Pinpoint the cell where the given text exists, returning its (X, Y) midpoint coordinate. 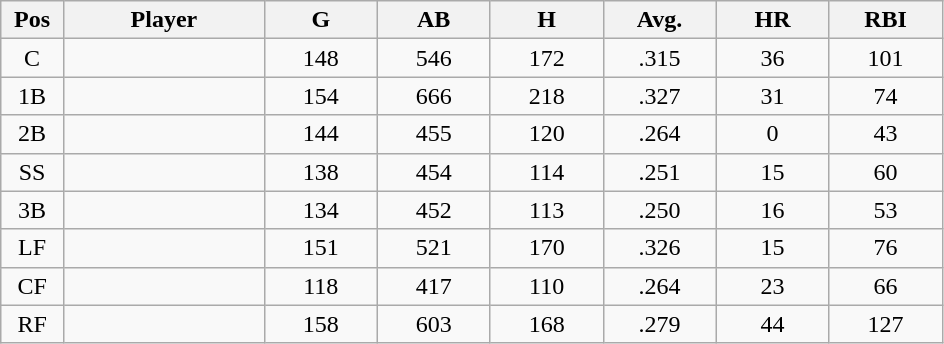
16 (772, 210)
LF (32, 248)
.327 (660, 96)
44 (772, 324)
31 (772, 96)
134 (320, 210)
AB (434, 20)
114 (546, 172)
Player (164, 20)
74 (886, 96)
454 (434, 172)
144 (320, 134)
118 (320, 286)
154 (320, 96)
127 (886, 324)
.250 (660, 210)
60 (886, 172)
158 (320, 324)
603 (434, 324)
HR (772, 20)
101 (886, 58)
110 (546, 286)
Avg. (660, 20)
Pos (32, 20)
168 (546, 324)
417 (434, 286)
546 (434, 58)
23 (772, 286)
455 (434, 134)
76 (886, 248)
.326 (660, 248)
43 (886, 134)
RBI (886, 20)
521 (434, 248)
66 (886, 286)
53 (886, 210)
.279 (660, 324)
.251 (660, 172)
148 (320, 58)
666 (434, 96)
138 (320, 172)
3B (32, 210)
0 (772, 134)
120 (546, 134)
CF (32, 286)
170 (546, 248)
2B (32, 134)
1B (32, 96)
G (320, 20)
218 (546, 96)
172 (546, 58)
113 (546, 210)
.315 (660, 58)
SS (32, 172)
151 (320, 248)
C (32, 58)
36 (772, 58)
RF (32, 324)
H (546, 20)
452 (434, 210)
